Extract the [x, y] coordinate from the center of the cell holding the provided text.  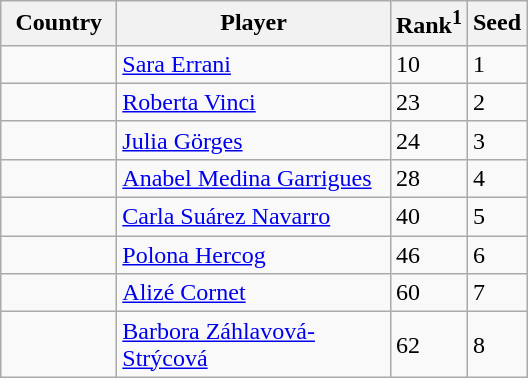
40 [428, 217]
60 [428, 293]
6 [496, 255]
7 [496, 293]
Player [254, 24]
Polona Hercog [254, 255]
Sara Errani [254, 64]
5 [496, 217]
Anabel Medina Garrigues [254, 178]
28 [428, 178]
Julia Görges [254, 140]
3 [496, 140]
Alizé Cornet [254, 293]
Roberta Vinci [254, 102]
10 [428, 64]
4 [496, 178]
Rank1 [428, 24]
46 [428, 255]
Barbora Záhlavová-Strýcová [254, 344]
Seed [496, 24]
24 [428, 140]
Country [59, 24]
62 [428, 344]
23 [428, 102]
Carla Suárez Navarro [254, 217]
8 [496, 344]
1 [496, 64]
2 [496, 102]
